Provide the (X, Y) coordinate of the cell's center where the given text is located.  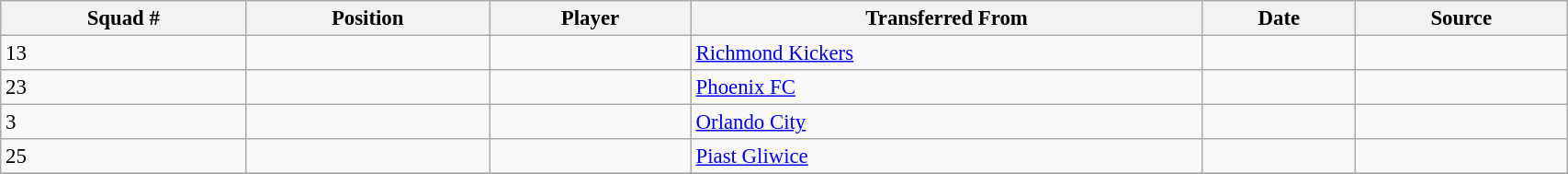
Position (367, 18)
Date (1279, 18)
Source (1461, 18)
13 (123, 53)
23 (123, 87)
Player (591, 18)
3 (123, 122)
Squad # (123, 18)
Piast Gliwice (946, 157)
Transferred From (946, 18)
Phoenix FC (946, 87)
Orlando City (946, 122)
Richmond Kickers (946, 53)
25 (123, 157)
